Capture the cell that displays the provided text and extract its [x, y] central coordinate. 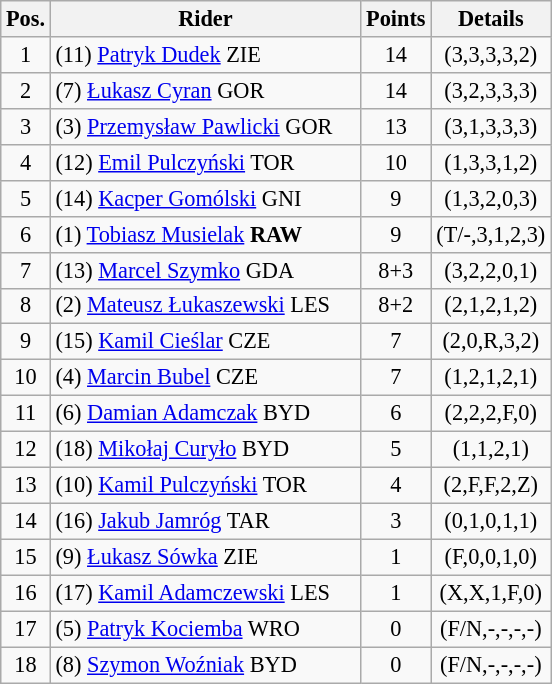
(10) Kamil Pulczyński TOR [205, 485]
(1,2,1,2,1) [490, 378]
(5) Patryk Kociemba WRO [205, 629]
Rider [205, 19]
(F,0,0,1,0) [490, 557]
(4) Marcin Bubel CZE [205, 378]
(3,3,3,3,2) [490, 55]
8 [26, 306]
(1,1,2,1) [490, 450]
(8) Szymon Woźniak BYD [205, 665]
18 [26, 665]
12 [26, 450]
(2,1,2,1,2) [490, 306]
(13) Marcel Szymko GDA [205, 270]
(T/-,3,1,2,3) [490, 234]
8+3 [396, 270]
(3,2,2,0,1) [490, 270]
(9) Łukasz Sówka ZIE [205, 557]
(6) Damian Adamczak BYD [205, 414]
(15) Kamil Cieślar CZE [205, 342]
(1,3,3,1,2) [490, 162]
Pos. [26, 19]
(X,X,1,F,0) [490, 593]
(17) Kamil Adamczewski LES [205, 593]
(2,F,F,2,Z) [490, 485]
(18) Mikołaj Curyło BYD [205, 450]
11 [26, 414]
8+2 [396, 306]
2 [26, 90]
(2,0,R,3,2) [490, 342]
(16) Jakub Jamróg TAR [205, 521]
(14) Kacper Gomólski GNI [205, 198]
16 [26, 593]
17 [26, 629]
(0,1,0,1,1) [490, 521]
(2) Mateusz Łukaszewski LES [205, 306]
(12) Emil Pulczyński TOR [205, 162]
(3) Przemysław Pawlicki GOR [205, 126]
(1) Tobiasz Musielak RAW [205, 234]
Details [490, 19]
(7) Łukasz Cyran GOR [205, 90]
(2,2,2,F,0) [490, 414]
(11) Patryk Dudek ZIE [205, 55]
(3,1,3,3,3) [490, 126]
Points [396, 19]
(3,2,3,3,3) [490, 90]
(1,3,2,0,3) [490, 198]
15 [26, 557]
